Capture the cell that displays the provided text and extract its (X, Y) central coordinate. 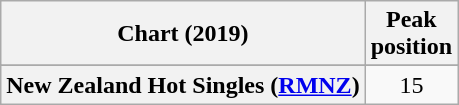
Peakposition (411, 34)
New Zealand Hot Singles (RMNZ) (183, 85)
Chart (2019) (183, 34)
15 (411, 85)
